Locate the cell with the specified text and output its (x, y) center coordinate. 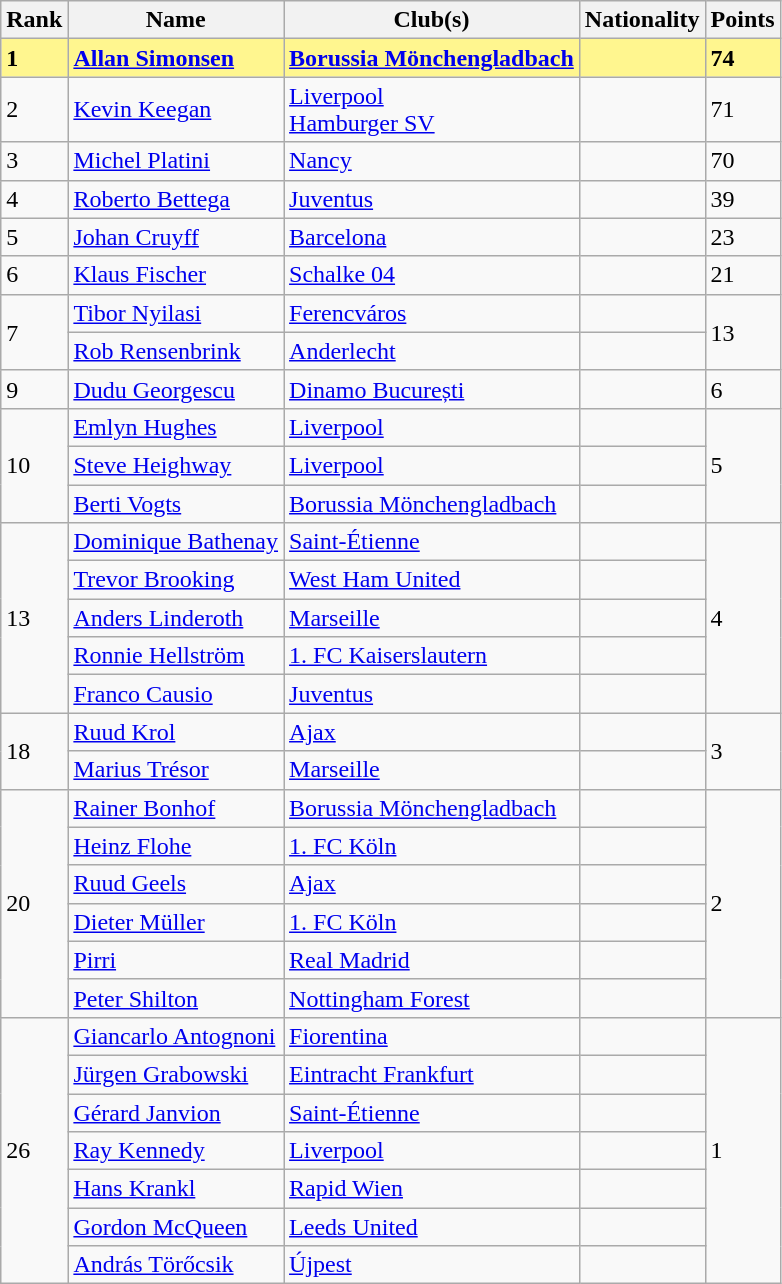
Marius Trésor (176, 770)
18 (34, 751)
Name (176, 20)
Ferencváros (432, 313)
Points (742, 20)
1. FC Kaiserslautern (432, 656)
Pirri (176, 960)
Barcelona (432, 237)
Liverpool Hamburger SV (432, 110)
Franco Causio (176, 694)
Dinamo București (432, 389)
71 (742, 110)
Schalke 04 (432, 275)
Heinz Flohe (176, 846)
7 (34, 332)
Roberto Bettega (176, 199)
Gordon McQueen (176, 1227)
Giancarlo Antognoni (176, 1036)
74 (742, 58)
Anders Linderoth (176, 618)
Ronnie Hellström (176, 656)
András Törőcsik (176, 1265)
Ruud Geels (176, 884)
Trevor Brooking (176, 580)
Jürgen Grabowski (176, 1074)
Emlyn Hughes (176, 427)
Dieter Müller (176, 922)
Tibor Nyilasi (176, 313)
Berti Vogts (176, 503)
Anderlecht (432, 351)
Dudu Georgescu (176, 389)
Leeds United (432, 1227)
West Ham United (432, 580)
Rainer Bonhof (176, 808)
Rapid Wien (432, 1189)
Club(s) (432, 20)
Gérard Janvion (176, 1113)
Kevin Keegan (176, 110)
20 (34, 903)
Michel Platini (176, 161)
Rank (34, 20)
Nancy (432, 161)
Allan Simonsen (176, 58)
Steve Heighway (176, 465)
Fiorentina (432, 1036)
Real Madrid (432, 960)
Johan Cruyff (176, 237)
21 (742, 275)
Ruud Krol (176, 732)
Hans Krankl (176, 1189)
Újpest (432, 1265)
9 (34, 389)
39 (742, 199)
26 (34, 1150)
70 (742, 161)
Rob Rensenbrink (176, 351)
Eintracht Frankfurt (432, 1074)
10 (34, 465)
Peter Shilton (176, 998)
Klaus Fischer (176, 275)
23 (742, 237)
Dominique Bathenay (176, 542)
Nationality (642, 20)
Ray Kennedy (176, 1151)
Nottingham Forest (432, 998)
